Determine the (x, y) coordinate at the center of the cell enclosing the given text.  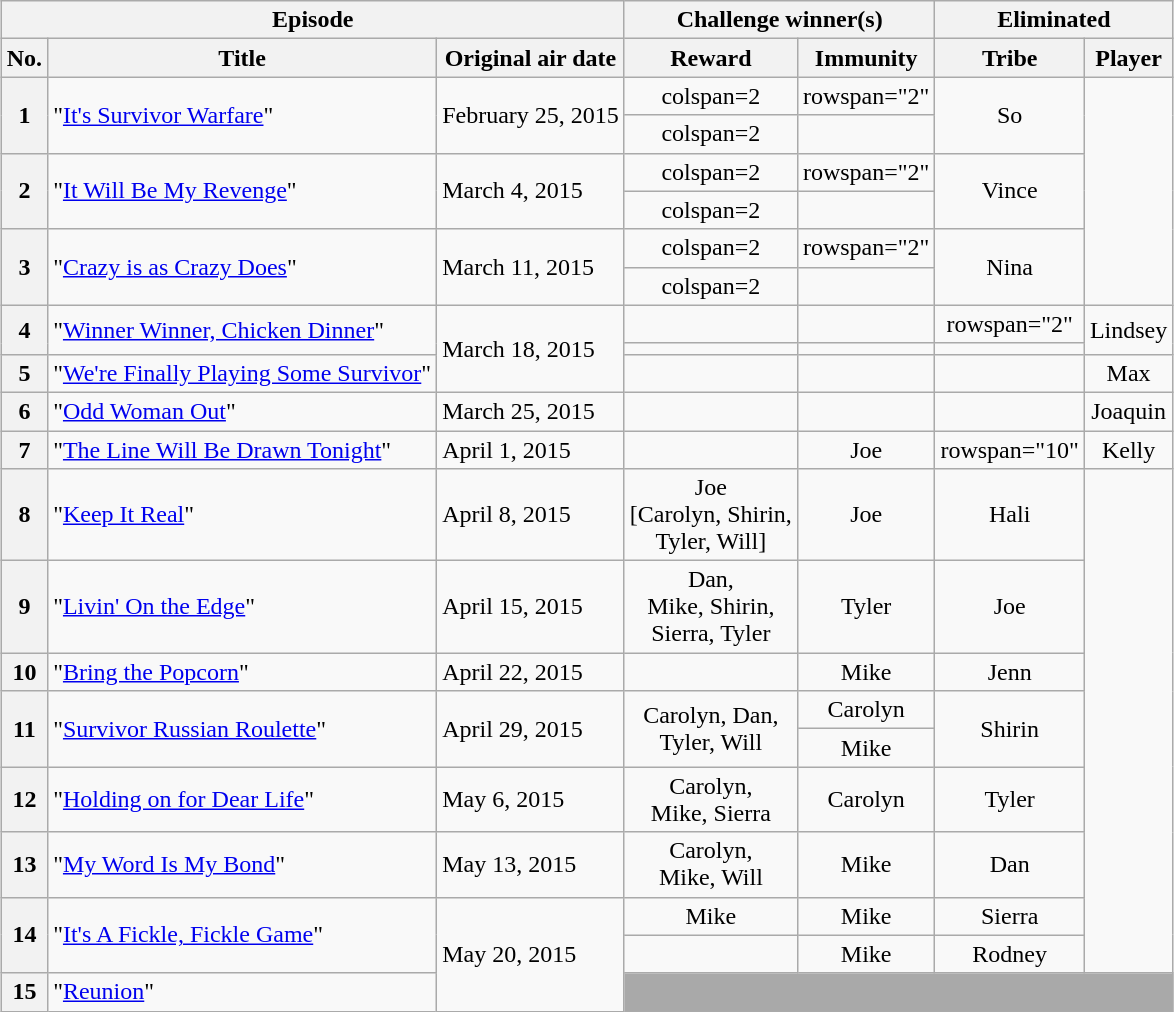
10 (24, 672)
"Livin' On the Edge" (242, 607)
5 (24, 373)
"Keep It Real" (242, 515)
3 (24, 267)
8 (24, 515)
"Reunion" (242, 992)
"Odd Woman Out" (242, 411)
"We're Finally Playing Some Survivor" (242, 373)
"It's Survivor Warfare" (242, 115)
Nina (1010, 267)
April 22, 2015 (531, 672)
Jenn (1010, 672)
Lindsey (1128, 330)
Kelly (1128, 449)
11 (24, 729)
"It Will Be My Revenge" (242, 191)
April 1, 2015 (531, 449)
April 29, 2015 (531, 729)
7 (24, 449)
March 18, 2015 (531, 348)
Dan,Mike, Shirin,Sierra, Tyler (710, 607)
April 8, 2015 (531, 515)
"Winner Winner, Chicken Dinner" (242, 330)
Immunity (866, 58)
May 20, 2015 (531, 954)
Episode (312, 20)
Player (1128, 58)
"Crazy is as Crazy Does" (242, 267)
Carolyn,Mike, Will (710, 864)
Reward (710, 58)
4 (24, 330)
So (1010, 115)
March 4, 2015 (531, 191)
May 6, 2015 (531, 800)
12 (24, 800)
March 25, 2015 (531, 411)
Sierra (1010, 916)
Vince (1010, 191)
"Holding on for Dear Life" (242, 800)
1 (24, 115)
Max (1128, 373)
Joe[Carolyn, Shirin,Tyler, Will] (710, 515)
Title (242, 58)
Carolyn, Dan,Tyler, Will (710, 729)
Dan (1010, 864)
March 11, 2015 (531, 267)
15 (24, 992)
9 (24, 607)
Carolyn,Mike, Sierra (710, 800)
February 25, 2015 (531, 115)
13 (24, 864)
14 (24, 935)
Joaquin (1128, 411)
Original air date (531, 58)
Eliminated (1054, 20)
No. (24, 58)
"Survivor Russian Roulette" (242, 729)
"It's A Fickle, Fickle Game" (242, 935)
Shirin (1010, 729)
Rodney (1010, 954)
2 (24, 191)
Hali (1010, 515)
"My Word Is My Bond" (242, 864)
"Bring the Popcorn" (242, 672)
May 13, 2015 (531, 864)
Tribe (1010, 58)
"The Line Will Be Drawn Tonight" (242, 449)
rowspan="10" (1010, 449)
Challenge winner(s) (780, 20)
6 (24, 411)
April 15, 2015 (531, 607)
